Output the [X, Y] coordinate of the center of the cell containing the given text.  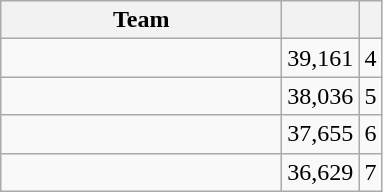
Team [142, 20]
5 [370, 96]
39,161 [320, 58]
6 [370, 134]
36,629 [320, 172]
38,036 [320, 96]
4 [370, 58]
7 [370, 172]
37,655 [320, 134]
